Identify which cell holds the provided text, then report its (X, Y) central coordinate. 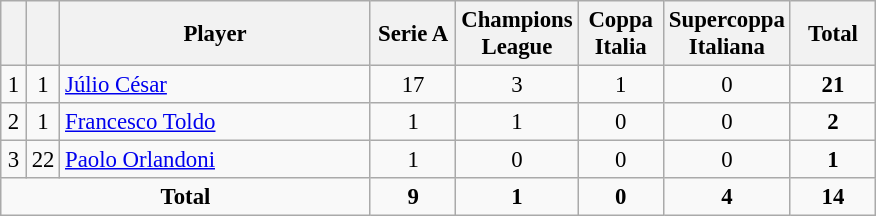
21 (833, 85)
9 (413, 197)
Player (216, 34)
22 (42, 160)
4 (728, 197)
Coppa Italia (621, 34)
17 (413, 85)
Paolo Orlandoni (216, 160)
Champions League (517, 34)
Serie A (413, 34)
14 (833, 197)
Supercoppa Italiana (728, 34)
Júlio César (216, 85)
Francesco Toldo (216, 122)
